For the text-containing cell, return its midpoint in (x, y) coordinate format. 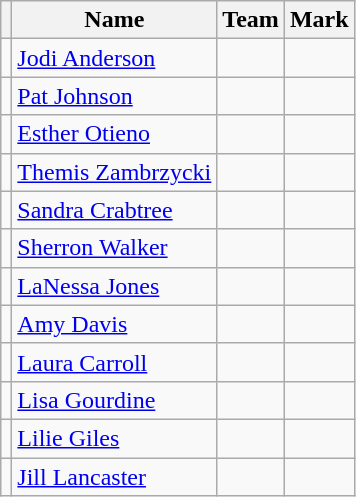
Themis Zambrzycki (114, 172)
Amy Davis (114, 324)
Pat Johnson (114, 96)
Lisa Gourdine (114, 400)
Name (114, 20)
Jill Lancaster (114, 477)
Sherron Walker (114, 248)
Laura Carroll (114, 362)
LaNessa Jones (114, 286)
Mark (319, 20)
Team (251, 20)
Jodi Anderson (114, 58)
Lilie Giles (114, 438)
Esther Otieno (114, 134)
Sandra Crabtree (114, 210)
